Return the (X, Y) coordinate for the center point of the cell that contains the specified text.  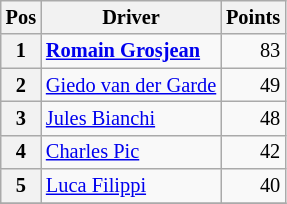
1 (21, 51)
Luca Filippi (131, 186)
Points (253, 17)
5 (21, 186)
Giedo van der Garde (131, 85)
Jules Bianchi (131, 118)
3 (21, 118)
Romain Grosjean (131, 51)
48 (253, 118)
83 (253, 51)
42 (253, 152)
40 (253, 186)
Pos (21, 17)
2 (21, 85)
49 (253, 85)
4 (21, 152)
Driver (131, 17)
Charles Pic (131, 152)
